Output the [X, Y] coordinate of the center of the cell containing the given text.  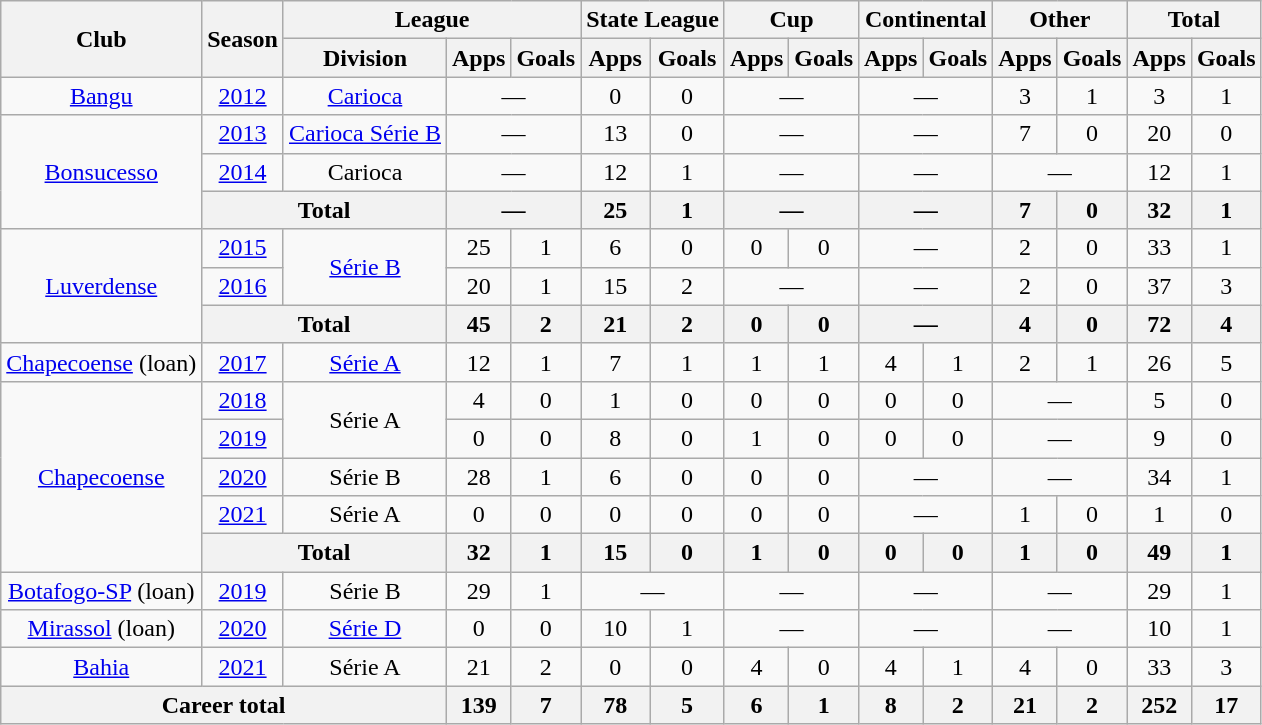
Division [364, 58]
252 [1159, 705]
Cup [791, 20]
Club [102, 39]
Chapecoense (loan) [102, 362]
2015 [243, 248]
2013 [243, 134]
State League [653, 20]
28 [478, 477]
2017 [243, 362]
Bonsucesso [102, 172]
Career total [224, 705]
26 [1159, 362]
League [432, 20]
Season [243, 39]
Mirassol (loan) [102, 629]
Luverdense [102, 286]
37 [1159, 286]
Série D [364, 629]
Bahia [102, 667]
2016 [243, 286]
9 [1159, 438]
Bangu [102, 96]
Botafogo-SP (loan) [102, 591]
2012 [243, 96]
Carioca Série B [364, 134]
72 [1159, 324]
2014 [243, 172]
139 [478, 705]
78 [616, 705]
Continental [926, 20]
34 [1159, 477]
49 [1159, 553]
45 [478, 324]
17 [1226, 705]
Chapecoense [102, 476]
Other [1060, 20]
2018 [243, 400]
13 [616, 134]
